For the text-containing cell, return its midpoint in [X, Y] coordinate format. 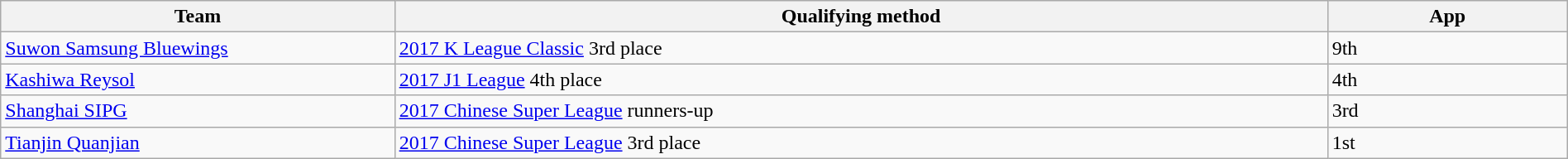
1st [1447, 142]
4th [1447, 79]
Shanghai SIPG [198, 111]
9th [1447, 48]
2017 J1 League 4th place [861, 79]
3rd [1447, 111]
Team [198, 17]
Qualifying method [861, 17]
2017 Chinese Super League 3rd place [861, 142]
Suwon Samsung Bluewings [198, 48]
App [1447, 17]
Kashiwa Reysol [198, 79]
2017 K League Classic 3rd place [861, 48]
2017 Chinese Super League runners-up [861, 111]
Tianjin Quanjian [198, 142]
